Search for the cell housing the specified text and yield its [x, y] center coordinate. 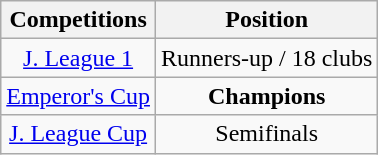
J. League Cup [78, 134]
J. League 1 [78, 58]
Emperor's Cup [78, 96]
Champions [266, 96]
Runners-up / 18 clubs [266, 58]
Semifinals [266, 134]
Competitions [78, 20]
Position [266, 20]
